Provide the (x, y) coordinate of the cell's center where the given text is located.  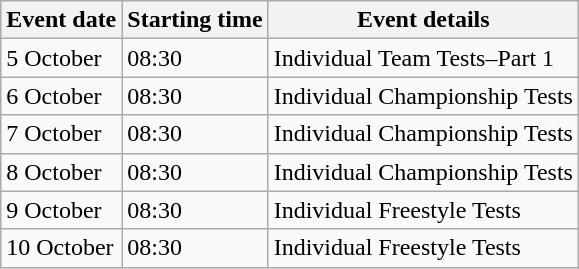
6 October (62, 96)
5 October (62, 58)
Event details (423, 20)
8 October (62, 172)
Individual Team Tests–Part 1 (423, 58)
7 October (62, 134)
Starting time (195, 20)
10 October (62, 248)
Event date (62, 20)
9 October (62, 210)
